Locate the cell with the specified text and output its [X, Y] center coordinate. 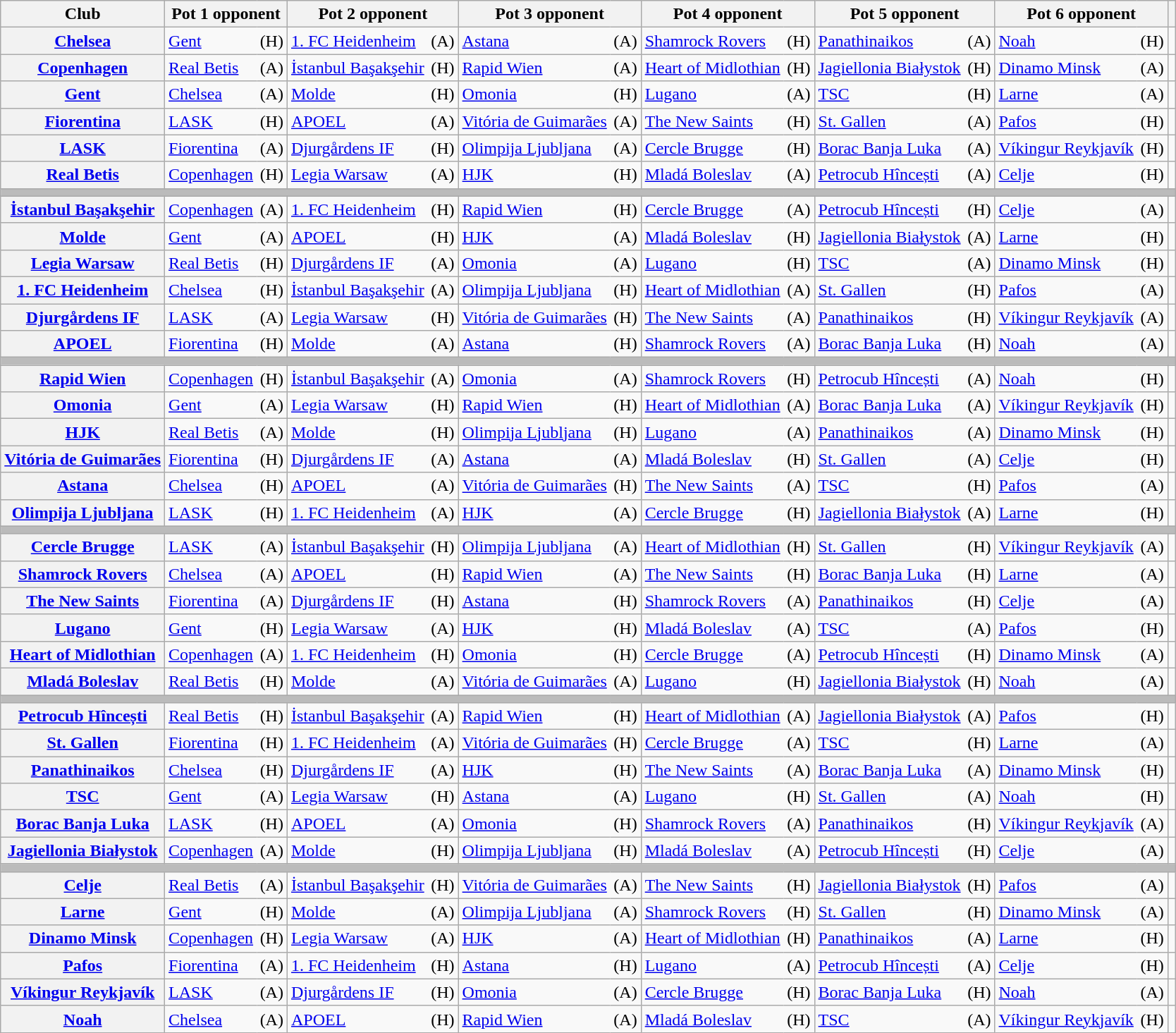
Pot 4 opponent [728, 14]
Pot 2 opponent [372, 14]
Pot 3 opponent [550, 14]
Club [83, 14]
Pot 5 opponent [905, 14]
Pot 1 opponent [226, 14]
Pot 6 opponent [1082, 14]
